Identify which cell holds the provided text, then report its (X, Y) central coordinate. 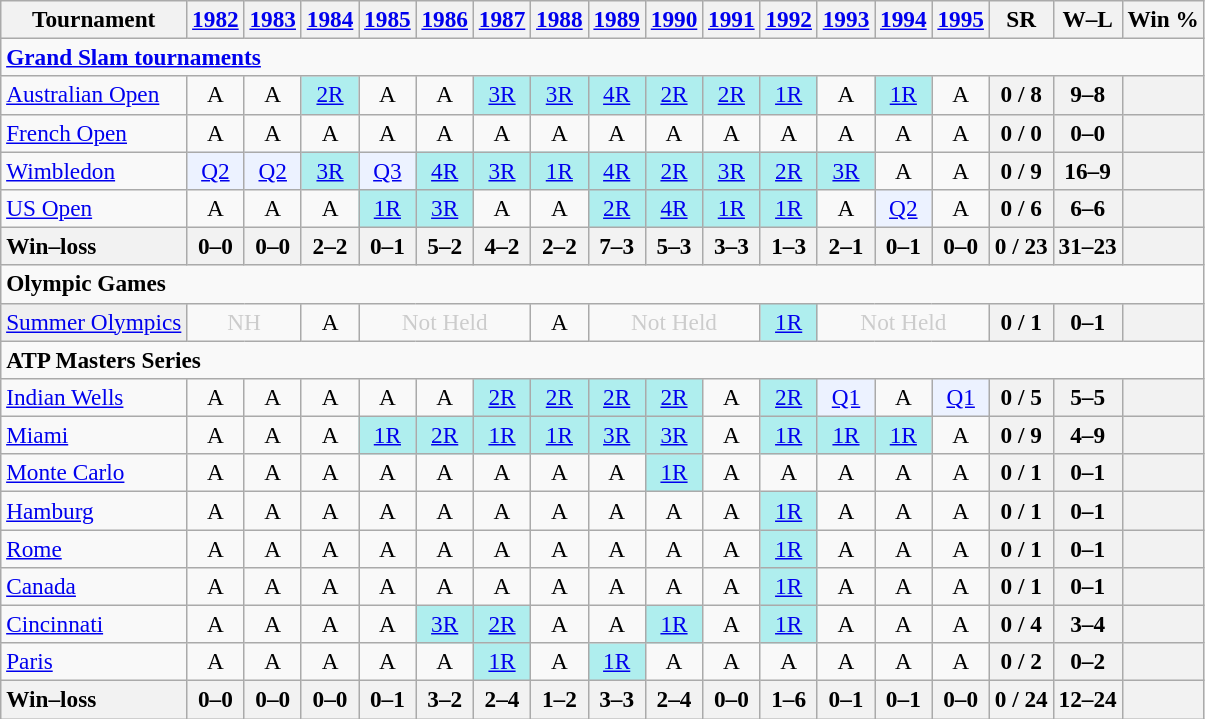
0 / 5 (1021, 397)
0 / 23 (1021, 246)
Miami (94, 435)
6–6 (1088, 208)
12–24 (1088, 699)
4–2 (502, 246)
31–23 (1088, 246)
0–2 (1088, 662)
0 / 8 (1021, 95)
0 / 24 (1021, 699)
0 / 6 (1021, 208)
1–2 (560, 699)
US Open (94, 208)
Monte Carlo (94, 473)
1984 (330, 19)
Indian Wells (94, 397)
Grand Slam tournaments (602, 57)
Canada (94, 586)
SR (1021, 19)
2–1 (846, 246)
0 / 2 (1021, 662)
1988 (560, 19)
5–2 (444, 246)
NH (244, 322)
W–L (1088, 19)
5–3 (674, 246)
Rome (94, 548)
Australian Open (94, 95)
1990 (674, 19)
Summer Olympics (94, 322)
1–3 (788, 246)
Q3 (388, 170)
7–3 (616, 246)
1994 (904, 19)
3–2 (444, 699)
1995 (960, 19)
16–9 (1088, 170)
9–8 (1088, 95)
0 / 4 (1021, 624)
1982 (216, 19)
Cincinnati (94, 624)
0 / 0 (1021, 133)
1989 (616, 19)
Paris (94, 662)
ATP Masters Series (602, 359)
1993 (846, 19)
4–9 (1088, 435)
Olympic Games (602, 284)
1983 (272, 19)
Hamburg (94, 510)
Win % (1163, 19)
1992 (788, 19)
3–4 (1088, 624)
1–6 (788, 699)
1986 (444, 19)
1991 (732, 19)
1985 (388, 19)
Tournament (94, 19)
Wimbledon (94, 170)
French Open (94, 133)
5–5 (1088, 397)
1987 (502, 19)
